Locate the cell with the specified text and output its [x, y] center coordinate. 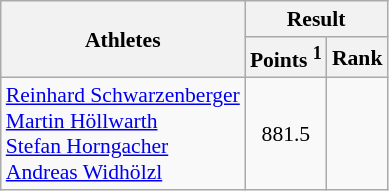
Result [316, 19]
Athletes [123, 40]
881.5 [286, 134]
Points 1 [286, 58]
Reinhard SchwarzenbergerMartin HöllwarthStefan HorngacherAndreas Widhölzl [123, 134]
Rank [358, 58]
